Pinpoint the cell where the given text exists, returning its [X, Y] midpoint coordinate. 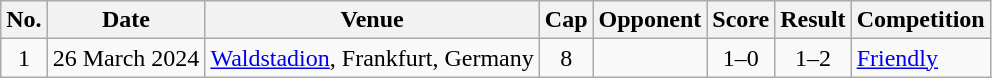
Score [741, 20]
Friendly [920, 58]
Venue [372, 20]
26 March 2024 [126, 58]
Cap [566, 20]
1 [24, 58]
Opponent [650, 20]
Date [126, 20]
Competition [920, 20]
Waldstadion, Frankfurt, Germany [372, 58]
No. [24, 20]
8 [566, 58]
Result [813, 20]
1–0 [741, 58]
1–2 [813, 58]
